Return the [X, Y] coordinate for the center point of the cell that contains the specified text.  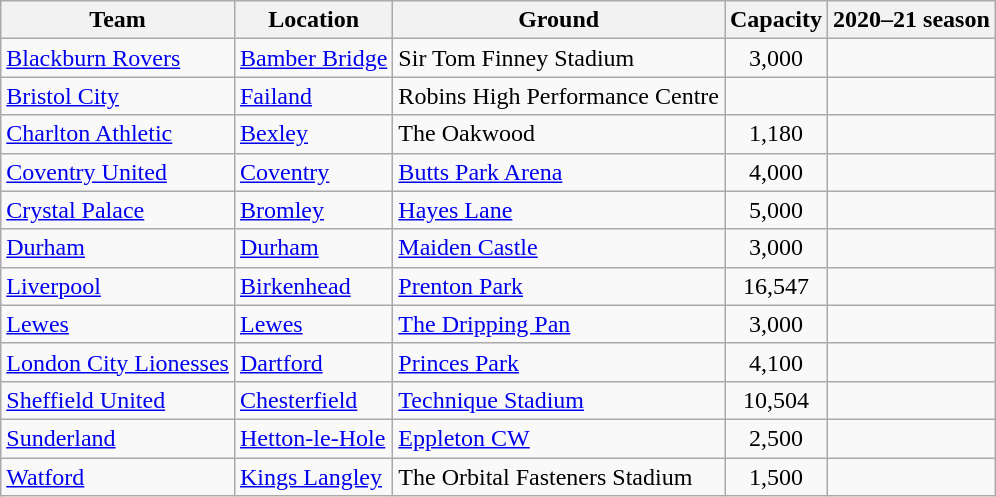
Blackburn Rovers [118, 58]
4,000 [776, 172]
Eppleton CW [559, 438]
Chesterfield [313, 400]
Maiden Castle [559, 248]
Technique Stadium [559, 400]
1,500 [776, 477]
16,547 [776, 286]
Prenton Park [559, 286]
Watford [118, 477]
The Dripping Pan [559, 324]
The Oakwood [559, 134]
The Orbital Fasteners Stadium [559, 477]
London City Lionesses [118, 362]
Princes Park [559, 362]
Birkenhead [313, 286]
Location [313, 20]
2,500 [776, 438]
Bromley [313, 210]
Sir Tom Finney Stadium [559, 58]
Bristol City [118, 96]
Bexley [313, 134]
Hayes Lane [559, 210]
Robins High Performance Centre [559, 96]
Failand [313, 96]
Capacity [776, 20]
Team [118, 20]
10,504 [776, 400]
Liverpool [118, 286]
5,000 [776, 210]
4,100 [776, 362]
1,180 [776, 134]
Kings Langley [313, 477]
Coventry United [118, 172]
Sheffield United [118, 400]
Dartford [313, 362]
2020–21 season [912, 20]
Sunderland [118, 438]
Hetton-le-Hole [313, 438]
Charlton Athletic [118, 134]
Butts Park Arena [559, 172]
Bamber Bridge [313, 58]
Coventry [313, 172]
Ground [559, 20]
Crystal Palace [118, 210]
